From the cell containing the given text, extract its center point as (x, y) coordinate. 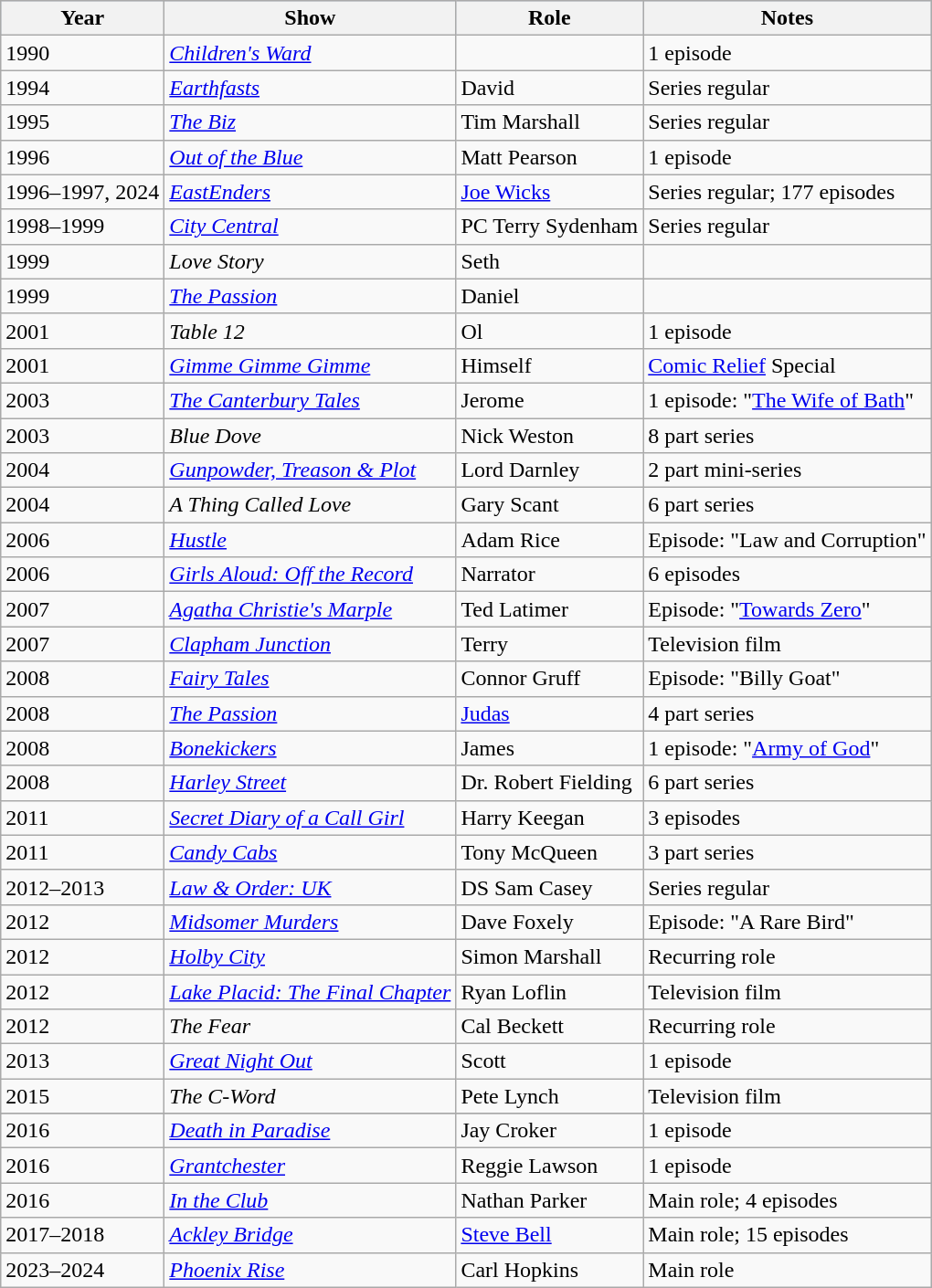
Dr. Robert Fielding (550, 783)
Steve Bell (550, 1235)
Seth (550, 261)
Death in Paradise (311, 1131)
Cal Beckett (550, 1027)
Girls Aloud: Off the Record (311, 575)
The Biz (311, 122)
David (550, 88)
Gary Scant (550, 505)
3 part series (788, 852)
Role (550, 18)
2 part mini-series (788, 470)
Phoenix Rise (311, 1270)
Ryan Loflin (550, 991)
Clapham Junction (311, 644)
Blue Dove (311, 436)
The Canterbury Tales (311, 400)
Hustle (311, 540)
Tim Marshall (550, 122)
A Thing Called Love (311, 505)
Episode: "A Rare Bird" (788, 922)
6 episodes (788, 575)
Nathan Parker (550, 1200)
4 part series (788, 713)
DS Sam Casey (550, 887)
Children's Ward (311, 53)
1998–1999 (82, 227)
Gunpowder, Treason & Plot (311, 470)
Lake Placid: The Final Chapter (311, 991)
1 episode: "The Wife of Bath" (788, 400)
Ackley Bridge (311, 1235)
Tony McQueen (550, 852)
2017–2018 (82, 1235)
Connor Gruff (550, 679)
Great Night Out (311, 1061)
Main role; 4 episodes (788, 1200)
Table 12 (311, 331)
Main role (788, 1270)
Year (82, 18)
Grantchester (311, 1166)
Earthfasts (311, 88)
Daniel (550, 296)
Main role; 15 episodes (788, 1235)
City Central (311, 227)
Comic Relief Special (788, 365)
In the Club (311, 1200)
Holby City (311, 956)
The C-Word (311, 1096)
2012–2013 (82, 887)
1994 (82, 88)
Episode: "Law and Corruption" (788, 540)
Harry Keegan (550, 818)
Nick Weston (550, 436)
2023–2024 (82, 1270)
PC Terry Sydenham (550, 227)
Love Story (311, 261)
Matt Pearson (550, 157)
Narrator (550, 575)
Pete Lynch (550, 1096)
Jay Croker (550, 1131)
1995 (82, 122)
The Fear (311, 1027)
8 part series (788, 436)
Judas (550, 713)
1996 (82, 157)
Secret Diary of a Call Girl (311, 818)
1996–1997, 2024 (82, 192)
Carl Hopkins (550, 1270)
Midsomer Murders (311, 922)
Himself (550, 365)
Dave Foxely (550, 922)
Lord Darnley (550, 470)
Joe Wicks (550, 192)
2013 (82, 1061)
Agatha Christie's Marple (311, 609)
Show (311, 18)
Notes (788, 18)
Ted Latimer (550, 609)
Terry (550, 644)
Candy Cabs (311, 852)
Reggie Lawson (550, 1166)
Harley Street (311, 783)
Ol (550, 331)
Simon Marshall (550, 956)
Adam Rice (550, 540)
Fairy Tales (311, 679)
1990 (82, 53)
2015 (82, 1096)
Series regular; 177 episodes (788, 192)
Episode: "Billy Goat" (788, 679)
Scott (550, 1061)
3 episodes (788, 818)
EastEnders (311, 192)
James (550, 748)
Bonekickers (311, 748)
Episode: "Towards Zero" (788, 609)
Jerome (550, 400)
Law & Order: UK (311, 887)
Gimme Gimme Gimme (311, 365)
1 episode: "Army of God" (788, 748)
Out of the Blue (311, 157)
